Return [x, y] of the center of cell containing provided text 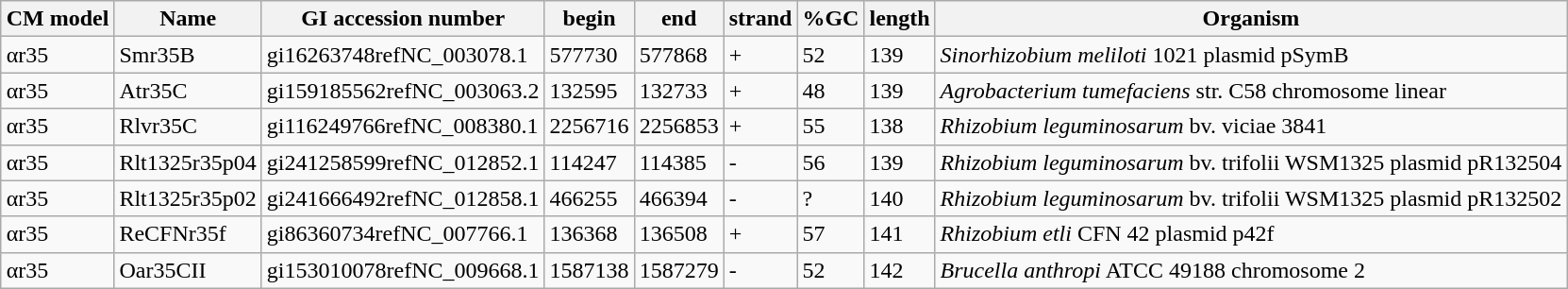
Rlvr35C [188, 127]
strand [760, 19]
132733 [679, 91]
Atr35C [188, 91]
Brucella anthropi ATCC 49188 chromosome 2 [1251, 270]
CM model [58, 19]
Organism [1251, 19]
1587138 [589, 270]
138 [900, 127]
gi16263748refNC_003078.1 [403, 55]
%GC [830, 19]
136508 [679, 234]
466255 [589, 198]
gi241258599refNC_012852.1 [403, 162]
466394 [679, 198]
Rhizobium etli CFN 42 plasmid p42f [1251, 234]
gi153010078refNC_009668.1 [403, 270]
gi241666492refNC_012858.1 [403, 198]
136368 [589, 234]
ReCFNr35f [188, 234]
142 [900, 270]
Agrobacterium tumefaciens str. C58 chromosome linear [1251, 91]
55 [830, 127]
GI accession number [403, 19]
gi86360734refNC_007766.1 [403, 234]
gi116249766refNC_008380.1 [403, 127]
577868 [679, 55]
Rlt1325r35p02 [188, 198]
Sinorhizobium meliloti 1021 plasmid pSymB [1251, 55]
2256853 [679, 127]
140 [900, 198]
2256716 [589, 127]
length [900, 19]
141 [900, 234]
Rhizobium leguminosarum bv. viciae 3841 [1251, 127]
132595 [589, 91]
Rlt1325r35p04 [188, 162]
56 [830, 162]
1587279 [679, 270]
Rhizobium leguminosarum bv. trifolii WSM1325 plasmid pR132502 [1251, 198]
57 [830, 234]
577730 [589, 55]
Name [188, 19]
48 [830, 91]
begin [589, 19]
114385 [679, 162]
Oar35CII [188, 270]
end [679, 19]
Rhizobium leguminosarum bv. trifolii WSM1325 plasmid pR132504 [1251, 162]
gi159185562refNC_003063.2 [403, 91]
114247 [589, 162]
? [830, 198]
Smr35B [188, 55]
